Identify which cell holds the provided text, then report its (X, Y) central coordinate. 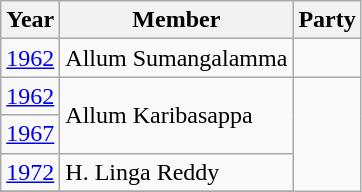
Member (176, 20)
1972 (30, 172)
1967 (30, 134)
Allum Karibasappa (176, 115)
Party (327, 20)
Year (30, 20)
H. Linga Reddy (176, 172)
Allum Sumangalamma (176, 58)
